Locate the cell with the specified text and output its [X, Y] center coordinate. 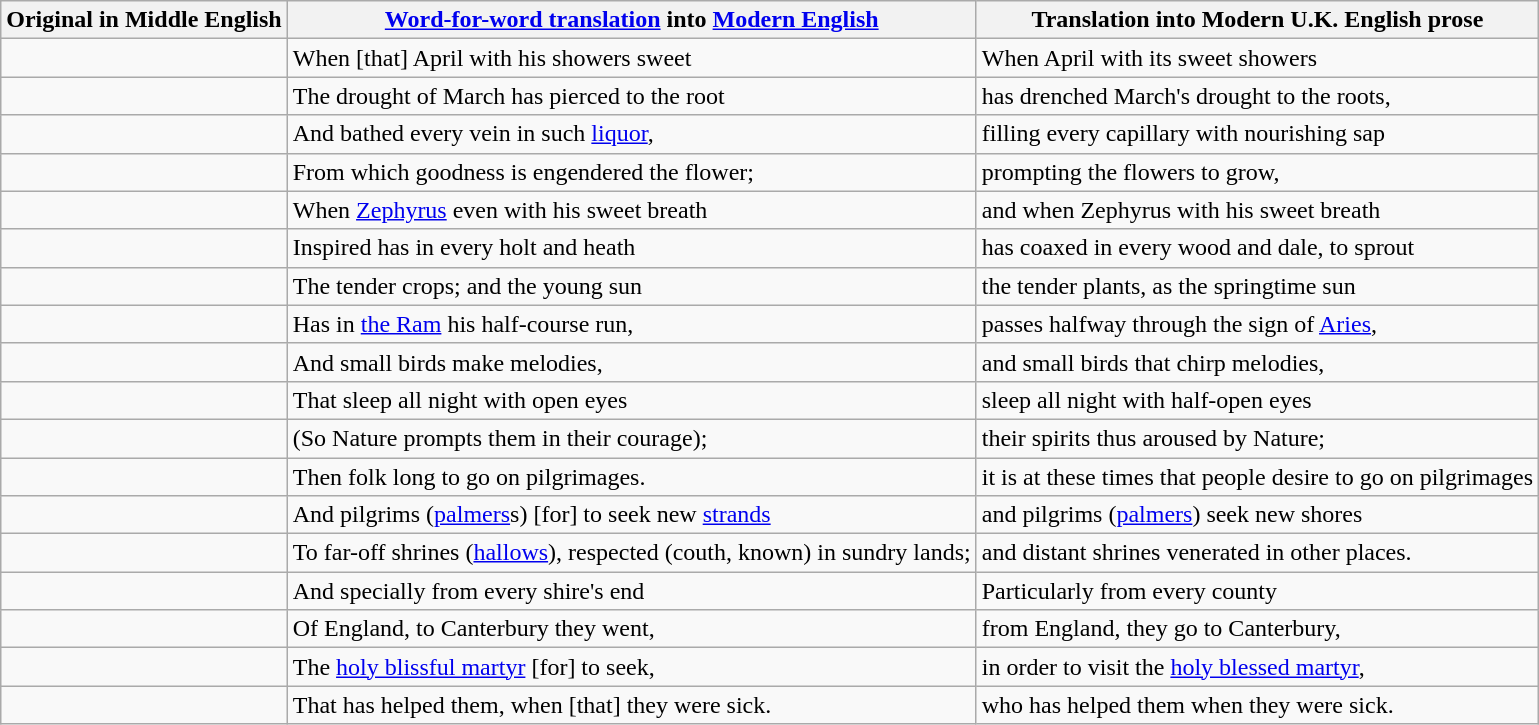
That has helped them, when [that] they were sick. [632, 705]
The holy blissful martyr [for] to seek, [632, 667]
That sleep all night with open eyes [632, 400]
it is at these times that people desire to go on pilgrimages [1257, 477]
passes halfway through the sign of Aries, [1257, 324]
When April with its sweet showers [1257, 58]
their spirits thus aroused by Nature; [1257, 438]
and small birds that chirp melodies, [1257, 362]
Translation into Modern U.K. English prose [1257, 20]
from England, they go to Canterbury, [1257, 629]
(So Nature prompts them in their courage); [632, 438]
filling every capillary with nourishing sap [1257, 134]
Particularly from every county [1257, 591]
the tender plants, as the springtime sun [1257, 286]
From which goodness is engendered the flower; [632, 172]
has coaxed in every wood and dale, to sprout [1257, 248]
To far-off shrines (hallows), respected (couth, known) in sundry lands; [632, 553]
Then folk long to go on pilgrimages. [632, 477]
and distant shrines venerated in other places. [1257, 553]
Word-for-word translation into Modern English [632, 20]
Of England, to Canterbury they went, [632, 629]
And bathed every vein in such liquor, [632, 134]
And specially from every shire's end [632, 591]
And small birds make melodies, [632, 362]
Original in Middle English [144, 20]
and pilgrims (palmers) seek new shores [1257, 515]
When [that] April with his showers sweet [632, 58]
The drought of March has pierced to the root [632, 96]
and when Zephyrus with his sweet breath [1257, 210]
Inspired has in every holt and heath [632, 248]
in order to visit the holy blessed martyr, [1257, 667]
prompting the flowers to grow, [1257, 172]
sleep all night with half-open eyes [1257, 400]
The tender crops; and the young sun [632, 286]
who has helped them when they were sick. [1257, 705]
has drenched March's drought to the roots, [1257, 96]
When Zephyrus even with his sweet breath [632, 210]
Has in the Ram his half-course run, [632, 324]
And pilgrims (palmerss) [for] to seek new strands [632, 515]
